Return (X, Y) of the center of cell containing provided text 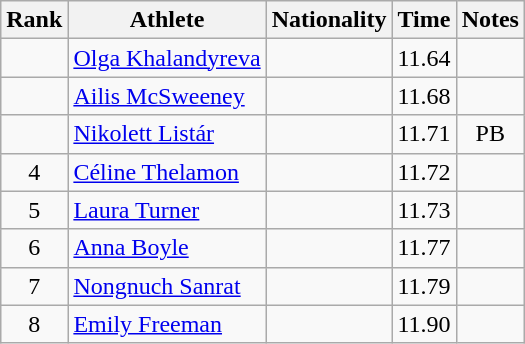
Time (424, 20)
Céline Thelamon (167, 172)
Notes (490, 20)
Rank (34, 20)
11.68 (424, 96)
6 (34, 248)
PB (490, 134)
Nikolett Listár (167, 134)
Nationality (329, 20)
11.71 (424, 134)
4 (34, 172)
7 (34, 286)
11.72 (424, 172)
11.73 (424, 210)
11.90 (424, 324)
Emily Freeman (167, 324)
Laura Turner (167, 210)
11.77 (424, 248)
8 (34, 324)
Athlete (167, 20)
Olga Khalandyreva (167, 58)
11.79 (424, 286)
Anna Boyle (167, 248)
Ailis McSweeney (167, 96)
Nongnuch Sanrat (167, 286)
11.64 (424, 58)
5 (34, 210)
